From the cell containing the given text, extract its center point as (X, Y) coordinate. 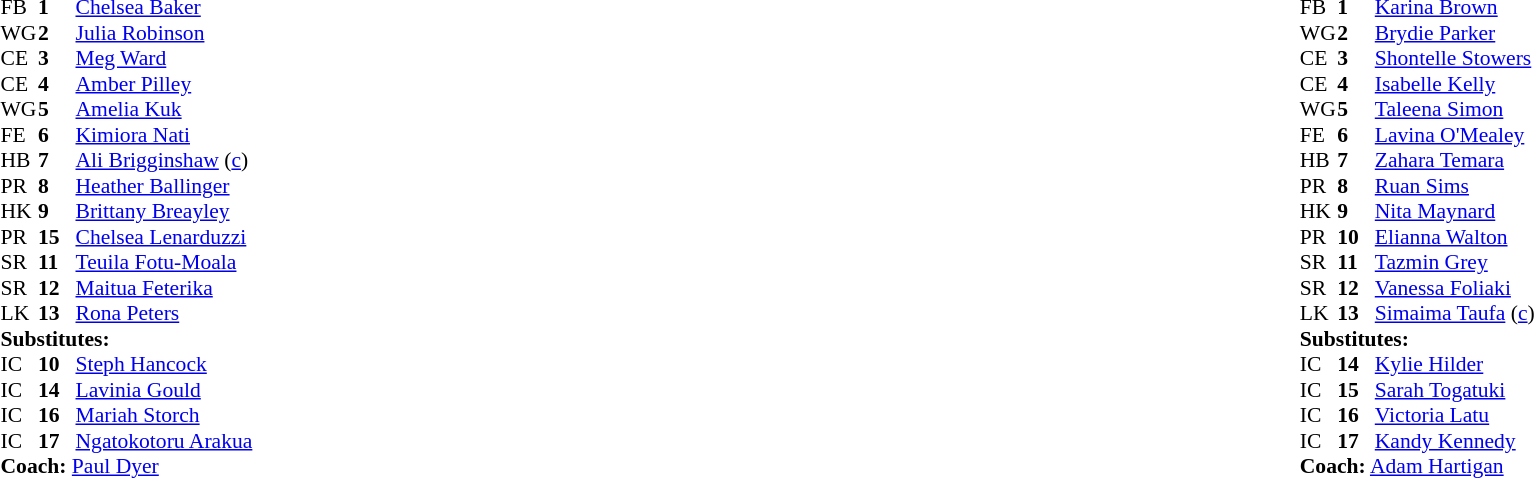
Heather Ballinger (164, 186)
Julia Robinson (164, 33)
Meg Ward (164, 59)
Maitua Feterika (164, 288)
Lavinia Gould (164, 390)
Ngatokotoru Arakua (164, 441)
Brittany Breayley (164, 211)
Kimiora Nati (164, 135)
Substitutes: (126, 339)
Mariah Storch (164, 415)
Chelsea Lenarduzzi (164, 237)
Steph Hancock (164, 365)
Amelia Kuk (164, 109)
Rona Peters (164, 313)
Teuila Fotu-Moala (164, 263)
Ali Brigginshaw (c) (164, 161)
Amber Pilley (164, 84)
